Capture the cell that displays the provided text and extract its (x, y) central coordinate. 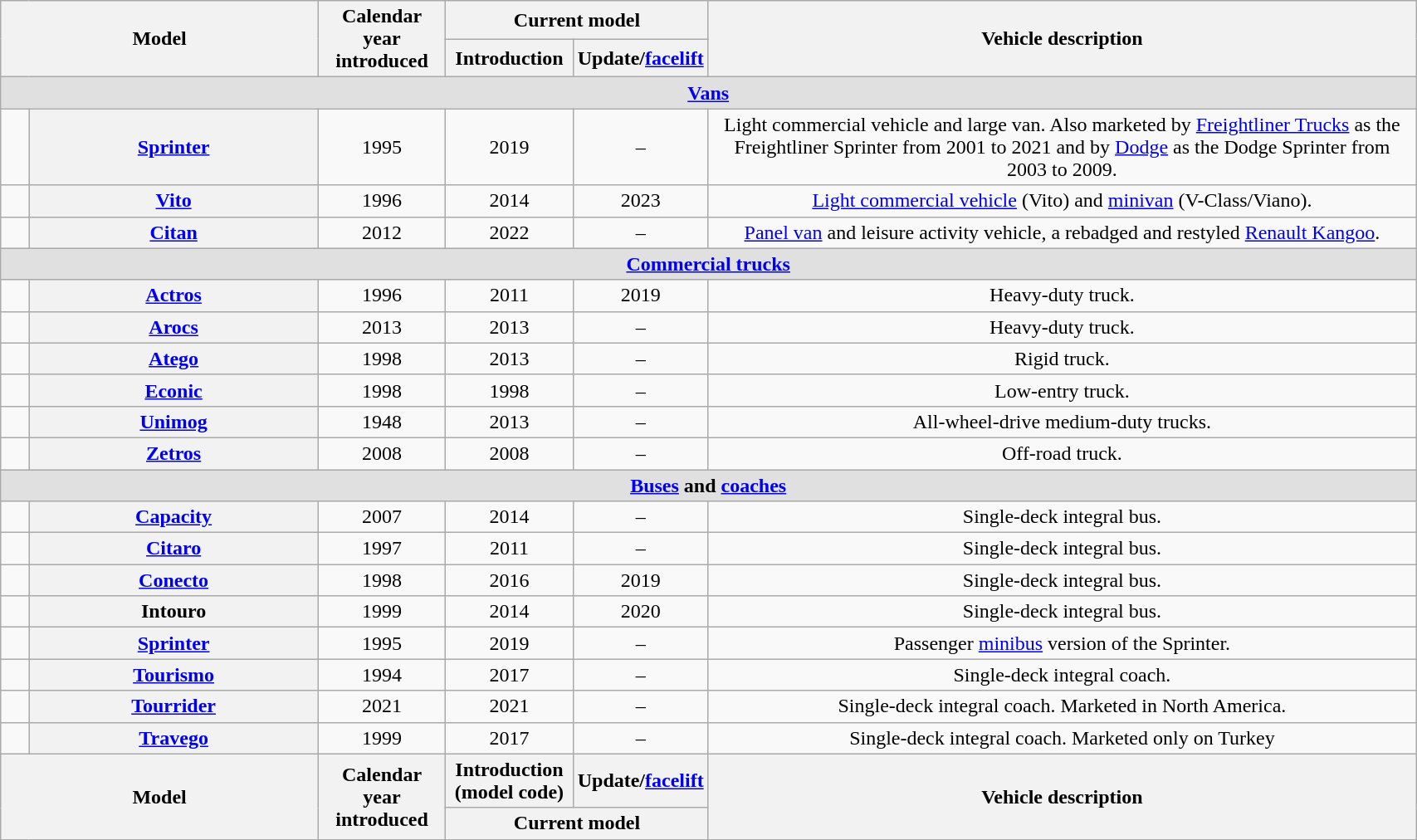
Rigid truck. (1062, 359)
Passenger minibus version of the Sprinter. (1062, 643)
Panel van and leisure activity vehicle, a rebadged and restyled Renault Kangoo. (1062, 232)
2020 (641, 612)
Citan (173, 232)
Introduction (model code) (510, 780)
Off-road truck. (1062, 453)
Tourismo (173, 675)
Econic (173, 390)
2023 (641, 201)
Conecto (173, 580)
1994 (382, 675)
Commercial trucks (709, 264)
Single-deck integral coach. Marketed only on Turkey (1062, 738)
2016 (510, 580)
Buses and coaches (709, 486)
Actros (173, 295)
2012 (382, 232)
Single-deck integral coach. Marketed in North America. (1062, 706)
2022 (510, 232)
Capacity (173, 517)
All-wheel-drive medium-duty trucks. (1062, 422)
Introduction (510, 58)
Tourrider (173, 706)
Unimog (173, 422)
1997 (382, 549)
Arocs (173, 327)
2007 (382, 517)
Intouro (173, 612)
Vito (173, 201)
Citaro (173, 549)
Single-deck integral coach. (1062, 675)
Vans (709, 93)
Zetros (173, 453)
Atego (173, 359)
1948 (382, 422)
Travego (173, 738)
Low-entry truck. (1062, 390)
Light commercial vehicle (Vito) and minivan (V-Class/Viano). (1062, 201)
